For the text-containing cell, return its midpoint in [x, y] coordinate format. 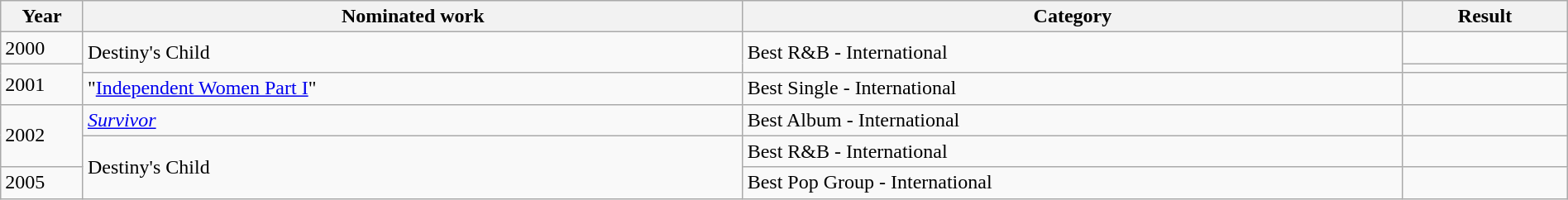
Nominated work [413, 17]
2001 [42, 84]
2002 [42, 136]
Survivor [413, 120]
Best Single - International [1073, 88]
Year [42, 17]
"Independent Women Part I" [413, 88]
2000 [42, 48]
2005 [42, 183]
Category [1073, 17]
Best Pop Group - International [1073, 183]
Result [1485, 17]
Best Album - International [1073, 120]
